From the cell containing the given text, extract its center point as [X, Y] coordinate. 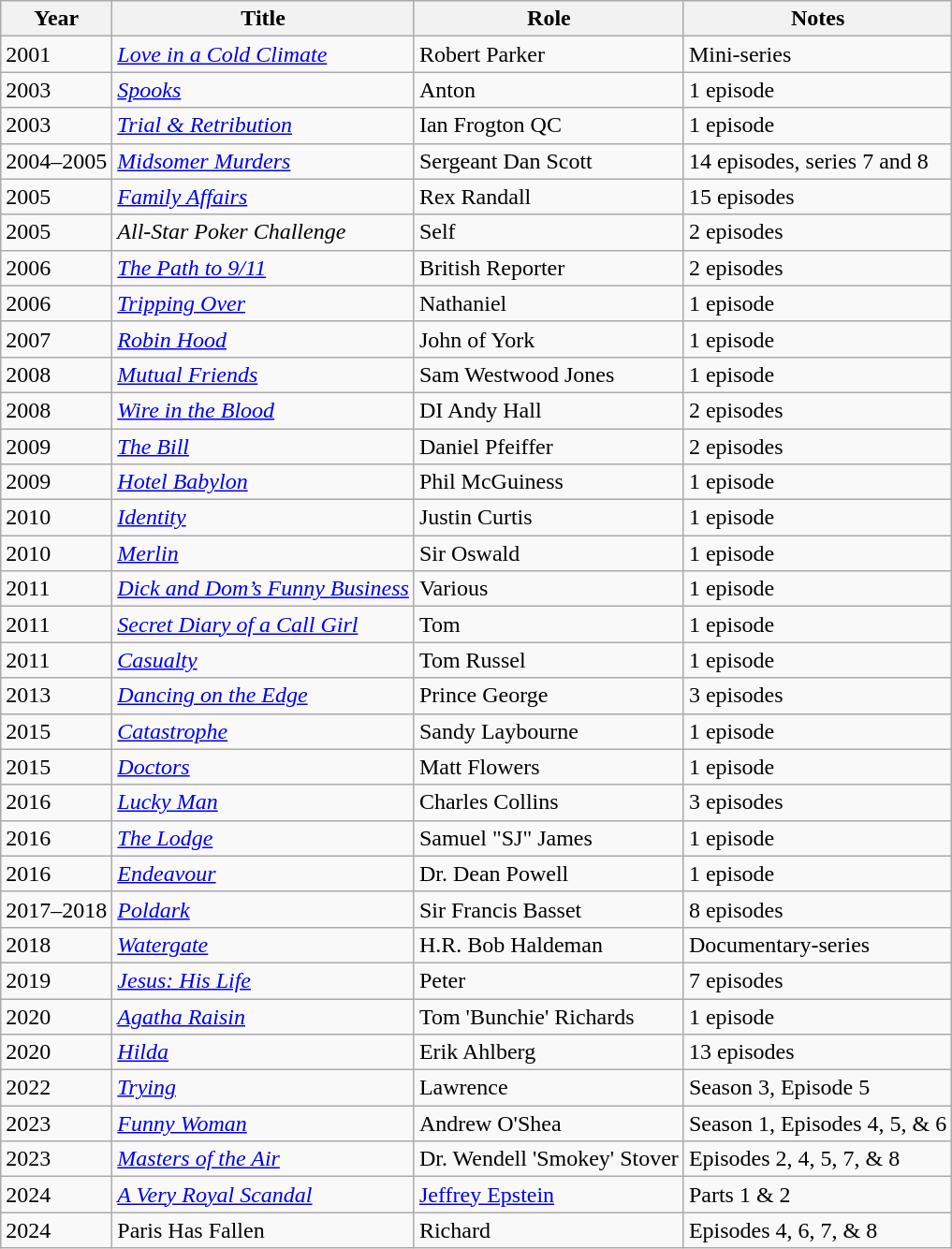
The Bill [264, 447]
Lucky Man [264, 802]
Samuel "SJ" James [549, 838]
Season 1, Episodes 4, 5, & 6 [817, 1124]
Sir Francis Basset [549, 909]
Various [549, 589]
Daniel Pfeiffer [549, 447]
Love in a Cold Climate [264, 54]
Robert Parker [549, 54]
Midsomer Murders [264, 161]
Paris Has Fallen [264, 1230]
Documentary-series [817, 945]
Lawrence [549, 1088]
Parts 1 & 2 [817, 1195]
2013 [56, 696]
British Reporter [549, 268]
John of York [549, 339]
Jesus: His Life [264, 980]
Ian Frogton QC [549, 125]
H.R. Bob Haldeman [549, 945]
A Very Royal Scandal [264, 1195]
Anton [549, 90]
Andrew O'Shea [549, 1124]
Sergeant Dan Scott [549, 161]
Wire in the Blood [264, 410]
Sam Westwood Jones [549, 375]
Casualty [264, 660]
Identity [264, 518]
2007 [56, 339]
7 episodes [817, 980]
Dr. Wendell 'Smokey' Stover [549, 1159]
Watergate [264, 945]
2019 [56, 980]
Tom [549, 624]
The Lodge [264, 838]
Matt Flowers [549, 767]
Year [56, 19]
Prince George [549, 696]
Sir Oswald [549, 553]
2022 [56, 1088]
Spooks [264, 90]
15 episodes [817, 197]
All-Star Poker Challenge [264, 232]
Trial & Retribution [264, 125]
Rex Randall [549, 197]
DI Andy Hall [549, 410]
Masters of the Air [264, 1159]
Family Affairs [264, 197]
2018 [56, 945]
Title [264, 19]
Funny Woman [264, 1124]
Episodes 4, 6, 7, & 8 [817, 1230]
8 episodes [817, 909]
Tripping Over [264, 303]
Catastrophe [264, 731]
Richard [549, 1230]
Poldark [264, 909]
Trying [264, 1088]
Doctors [264, 767]
Agatha Raisin [264, 1016]
2017–2018 [56, 909]
Hotel Babylon [264, 482]
Secret Diary of a Call Girl [264, 624]
Jeffrey Epstein [549, 1195]
Peter [549, 980]
Tom Russel [549, 660]
Self [549, 232]
2004–2005 [56, 161]
13 episodes [817, 1052]
Phil McGuiness [549, 482]
Hilda [264, 1052]
Role [549, 19]
Merlin [264, 553]
Sandy Laybourne [549, 731]
Episodes 2, 4, 5, 7, & 8 [817, 1159]
Tom 'Bunchie' Richards [549, 1016]
Notes [817, 19]
Mini-series [817, 54]
14 episodes, series 7 and 8 [817, 161]
Dick and Dom’s Funny Business [264, 589]
Season 3, Episode 5 [817, 1088]
Dancing on the Edge [264, 696]
Robin Hood [264, 339]
2001 [56, 54]
Endeavour [264, 874]
Nathaniel [549, 303]
Justin Curtis [549, 518]
Mutual Friends [264, 375]
Charles Collins [549, 802]
Dr. Dean Powell [549, 874]
The Path to 9/11 [264, 268]
Erik Ahlberg [549, 1052]
